Detect which cell encompasses the target text, then output its [x, y] center coordinate. 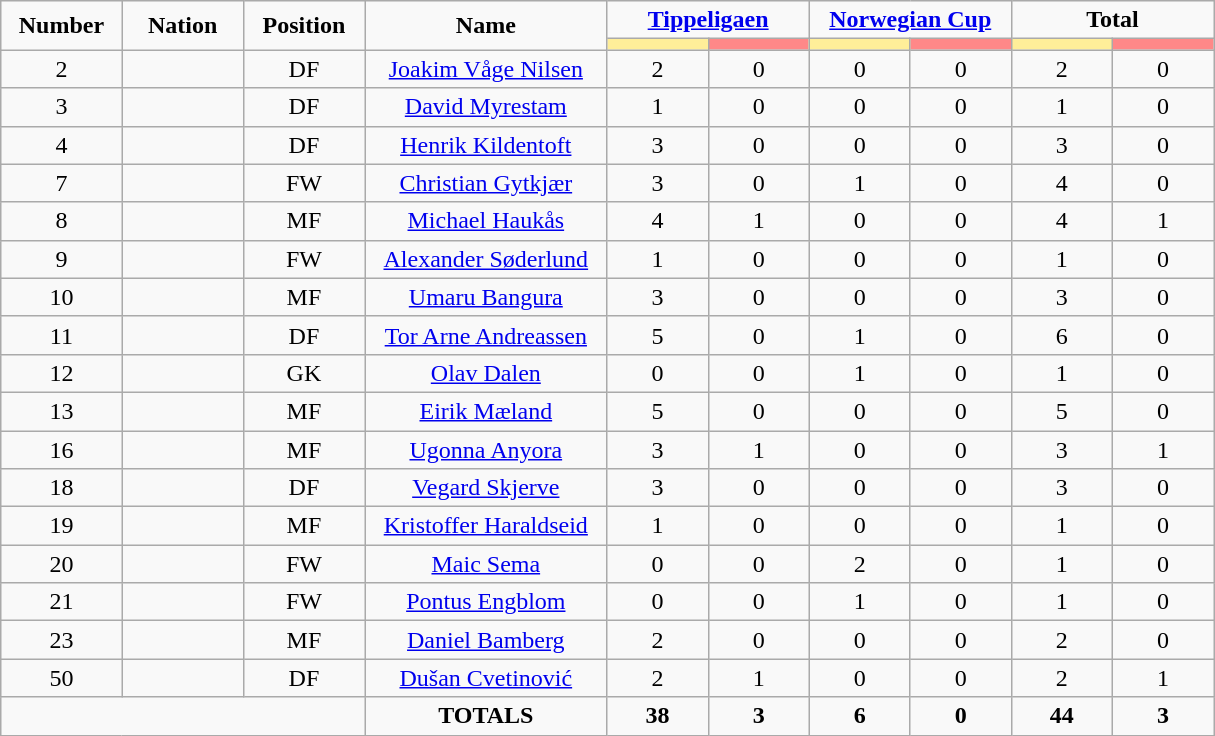
Daniel Bamberg [486, 640]
GK [304, 373]
Michael Haukås [486, 221]
21 [62, 602]
12 [62, 373]
Eirik Mæland [486, 411]
Tippeligaen [708, 20]
8 [62, 221]
50 [62, 678]
7 [62, 183]
18 [62, 488]
Vegard Skjerve [486, 488]
Kristoffer Haraldseid [486, 526]
13 [62, 411]
David Myrestam [486, 107]
Tor Arne Andreassen [486, 335]
Joakim Våge Nilsen [486, 69]
16 [62, 449]
Pontus Engblom [486, 602]
Number [62, 26]
Dušan Cvetinović [486, 678]
Olav Dalen [486, 373]
Henrik Kildentoft [486, 145]
44 [1062, 716]
9 [62, 259]
Alexander Søderlund [486, 259]
Norwegian Cup [910, 20]
10 [62, 297]
Name [486, 26]
20 [62, 564]
Position [304, 26]
Umaru Bangura [486, 297]
Maic Sema [486, 564]
19 [62, 526]
TOTALS [486, 716]
11 [62, 335]
38 [658, 716]
Total [1112, 20]
Nation [182, 26]
Ugonna Anyora [486, 449]
Christian Gytkjær [486, 183]
23 [62, 640]
